From the cell containing the given text, extract its center point as (x, y) coordinate. 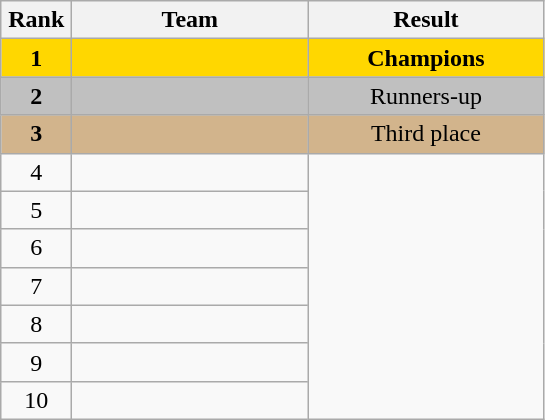
Rank (36, 20)
8 (36, 324)
9 (36, 362)
Third place (426, 134)
Team (190, 20)
1 (36, 58)
2 (36, 96)
6 (36, 248)
7 (36, 286)
Result (426, 20)
3 (36, 134)
10 (36, 400)
Champions (426, 58)
Runners-up (426, 96)
5 (36, 210)
4 (36, 172)
